Locate the cell with the specified text and output its [X, Y] center coordinate. 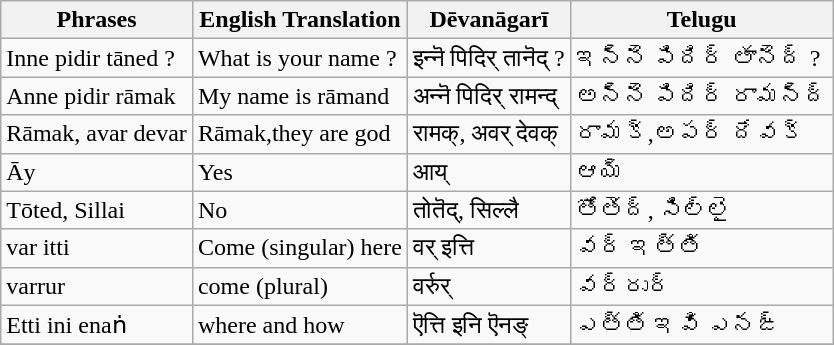
तोतॆद्, सिल्लै [488, 210]
English Translation [300, 20]
Inne pidir tāned ? [97, 58]
తోతెద్, సిల్లై [702, 210]
come (plural) [300, 286]
Tōted, Sillai [97, 210]
Rāmak,they are god [300, 134]
వర్రుర్ [702, 286]
What is your name ? [300, 58]
No [300, 210]
Rāmak, avar devar [97, 134]
రామక్,అపర్ దేవక్ [702, 134]
Come (singular) here [300, 248]
where and how [300, 325]
ఎత్తి ఇవి ఎనఙ్ [702, 325]
Etti ini enaṅ [97, 325]
వర్ ఇత్తి [702, 248]
Anne pidir rāmak [97, 96]
var itti [97, 248]
Telugu [702, 20]
इन्नॆ पिदिर् तानॆद् ? [488, 58]
Yes [300, 172]
अन्नॆ पिदिर् रामन्द् [488, 96]
वर् इत्ति [488, 248]
varrur [97, 286]
Dēvanāgarī [488, 20]
Phrases [97, 20]
Āy [97, 172]
वर्रुर् [488, 286]
అన్నె పిదిర్ రామన్ద్ [702, 96]
ఆయ్ [702, 172]
My name is rāmand [300, 96]
ఇన్నె పిదిర్ తానెద్ ? [702, 58]
रामक्, अवर् देवक् [488, 134]
ऎत्ति इनि ऎनङ् [488, 325]
आय् [488, 172]
